Capture the cell that displays the provided text and extract its [X, Y] central coordinate. 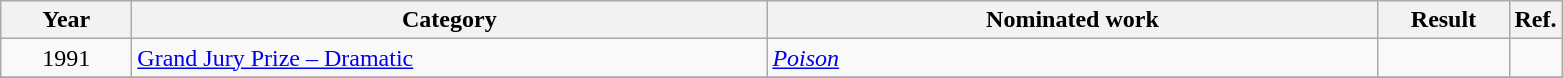
Poison [1072, 58]
1991 [66, 58]
Year [66, 20]
Ref. [1536, 20]
Result [1444, 20]
Nominated work [1072, 20]
Grand Jury Prize – Dramatic [450, 58]
Category [450, 20]
